Determine the [X, Y] coordinate at the center of the cell enclosing the given text.  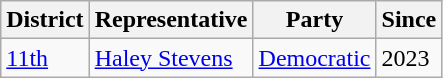
Haley Stevens [171, 58]
Since [409, 20]
Democratic [314, 58]
Party [314, 20]
Representative [171, 20]
District [45, 20]
11th [45, 58]
2023 [409, 58]
